Detect which cell encompasses the target text, then output its [x, y] center coordinate. 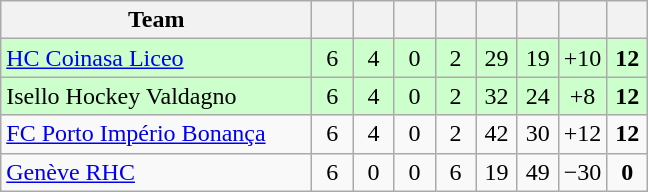
+10 [582, 58]
42 [496, 134]
Genève RHC [156, 172]
+8 [582, 96]
49 [538, 172]
32 [496, 96]
FC Porto Império Bonança [156, 134]
HC Coinasa Liceo [156, 58]
Isello Hockey Valdagno [156, 96]
Team [156, 20]
30 [538, 134]
24 [538, 96]
29 [496, 58]
+12 [582, 134]
−30 [582, 172]
